Find where the given text appears and provide that cell's center as [X, Y] coordinate. 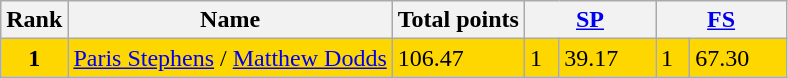
67.30 [738, 58]
SP [590, 20]
39.17 [608, 58]
Paris Stephens / Matthew Dodds [230, 58]
FS [722, 20]
Total points [458, 20]
Name [230, 20]
106.47 [458, 58]
Rank [34, 20]
